Return (X, Y) of the center of cell containing provided text 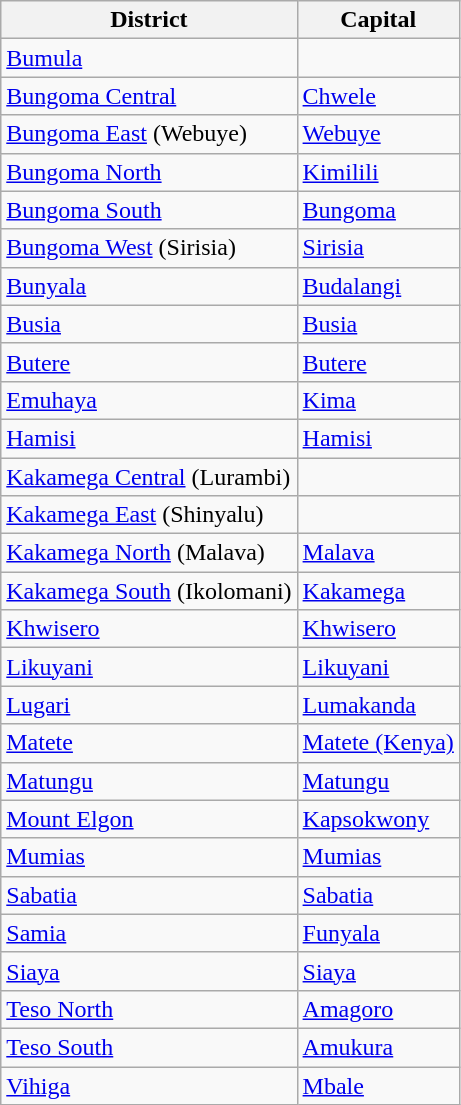
Amagoro (378, 1009)
Kimilili (378, 172)
Amukura (378, 1047)
Teso North (149, 1009)
Sirisia (378, 248)
Emuhaya (149, 400)
Funyala (378, 933)
Capital (378, 20)
Malava (378, 553)
Kakamega Central (Lurambi) (149, 477)
Bungoma North (149, 172)
Bungoma Central (149, 96)
Samia (149, 933)
Kapsokwony (378, 819)
Bumula (149, 58)
Chwele (378, 96)
Budalangi (378, 286)
Matete (149, 743)
Bungoma (378, 210)
Matete (Kenya) (378, 743)
Lugari (149, 705)
Kakamega East (Shinyalu) (149, 515)
Kakamega (378, 591)
Lumakanda (378, 705)
Kakamega North (Malava) (149, 553)
Bunyala (149, 286)
Mbale (378, 1085)
Bungoma East (Webuye) (149, 134)
District (149, 20)
Kakamega South (Ikolomani) (149, 591)
Vihiga (149, 1085)
Webuye (378, 134)
Bungoma South (149, 210)
Mount Elgon (149, 819)
Bungoma West (Sirisia) (149, 248)
Kima (378, 400)
Teso South (149, 1047)
